Provide the (X, Y) coordinate of the cell's center where the given text is located.  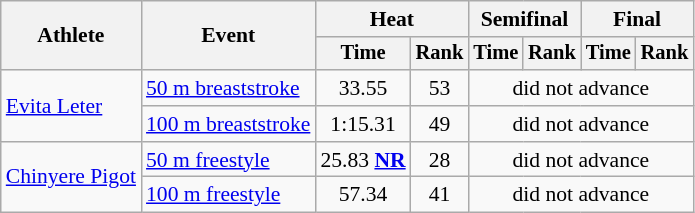
53 (440, 88)
Athlete (71, 36)
100 m freestyle (228, 195)
57.34 (362, 195)
Final (637, 19)
Heat (392, 19)
1:15.31 (362, 124)
50 m freestyle (228, 160)
25.83 NR (362, 160)
Evita Leter (71, 106)
Semifinal (524, 19)
Chinyere Pigot (71, 178)
50 m breaststroke (228, 88)
41 (440, 195)
33.55 (362, 88)
100 m breaststroke (228, 124)
28 (440, 160)
Event (228, 36)
49 (440, 124)
